Output the [x, y] coordinate of the center of the cell containing the given text.  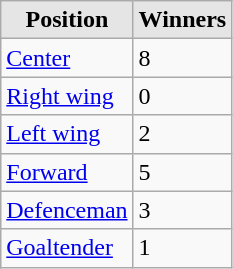
Center [67, 58]
Position [67, 20]
Forward [67, 172]
8 [182, 58]
5 [182, 172]
Right wing [67, 96]
Left wing [67, 134]
0 [182, 96]
Winners [182, 20]
2 [182, 134]
3 [182, 210]
Defenceman [67, 210]
1 [182, 248]
Goaltender [67, 248]
